Determine the [X, Y] coordinate at the center of the cell enclosing the given text.  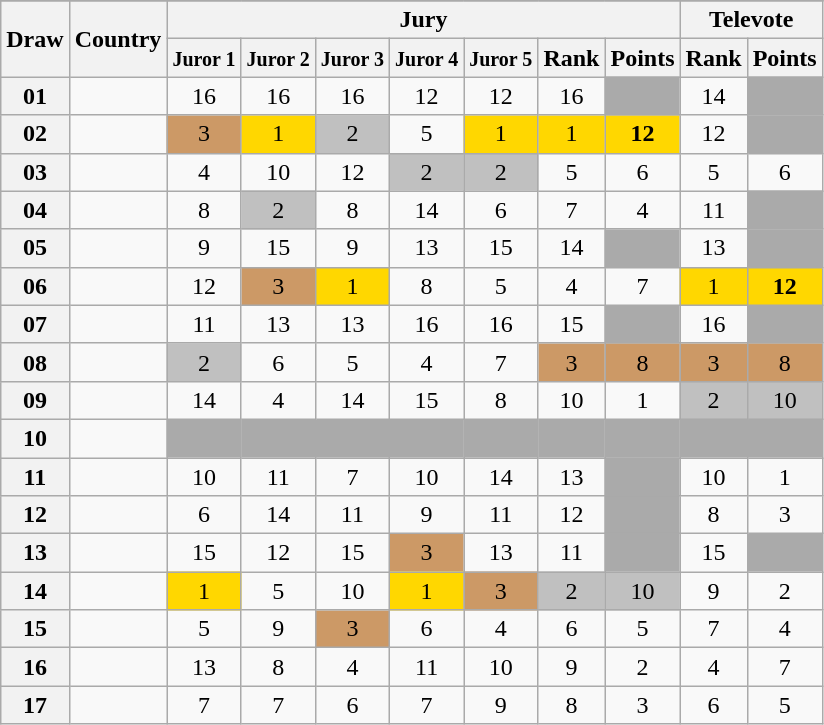
04 [35, 210]
Juror 2 [278, 58]
Jury [424, 20]
03 [35, 172]
Televote [751, 20]
07 [35, 324]
08 [35, 362]
Draw [35, 39]
17 [35, 705]
Juror 5 [501, 58]
02 [35, 134]
Country [118, 39]
05 [35, 248]
Juror 3 [352, 58]
Juror 1 [204, 58]
Juror 4 [426, 58]
09 [35, 400]
06 [35, 286]
01 [35, 96]
